For the text-containing cell, return its midpoint in (x, y) coordinate format. 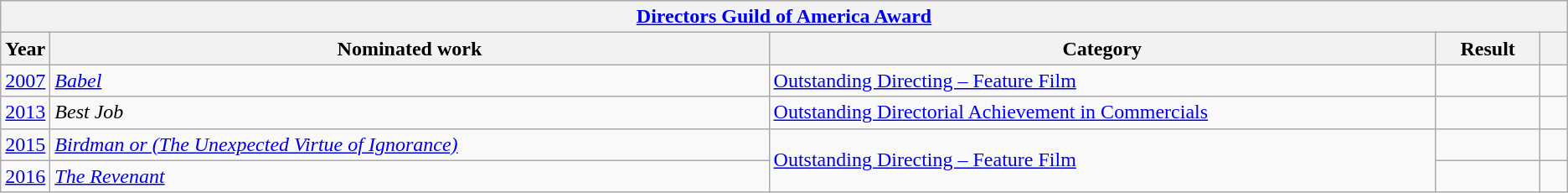
2007 (25, 81)
Best Job (410, 112)
Directors Guild of America Award (784, 17)
2016 (25, 176)
The Revenant (410, 176)
Birdman or (The Unexpected Virtue of Ignorance) (410, 144)
Babel (410, 81)
2015 (25, 144)
2013 (25, 112)
Result (1488, 49)
Nominated work (410, 49)
Category (1102, 49)
Year (25, 49)
Outstanding Directorial Achievement in Commercials (1102, 112)
